Provide the [X, Y] coordinate of the cell's center where the given text is located.  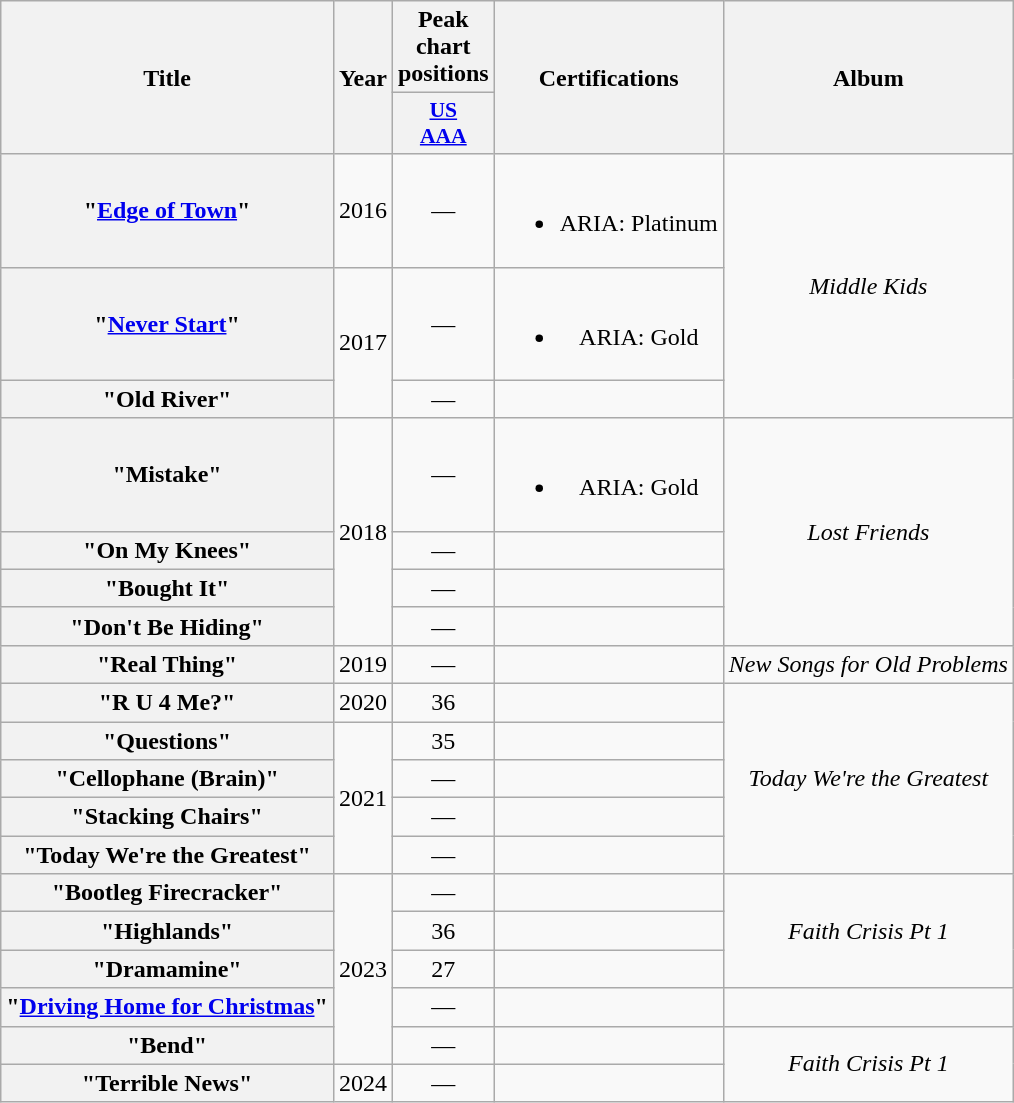
35 [443, 741]
"Bought It" [168, 588]
27 [443, 969]
Today We're the Greatest [868, 778]
"Mistake" [168, 474]
Middle Kids [868, 286]
"Cellophane (Brain)" [168, 779]
"R U 4 Me?" [168, 702]
2019 [362, 664]
USAAA [443, 124]
2020 [362, 702]
Lost Friends [868, 532]
"Real Thing" [168, 664]
"Old River" [168, 399]
"Never Start" [168, 324]
New Songs for Old Problems [868, 664]
Year [362, 78]
2024 [362, 1083]
2016 [362, 210]
2021 [362, 798]
"Questions" [168, 741]
Peak chart positions [443, 47]
2018 [362, 532]
Album [868, 78]
"Stacking Chairs" [168, 817]
"Driving Home for Christmas" [168, 1007]
Title [168, 78]
2023 [362, 969]
"Don't Be Hiding" [168, 626]
"Edge of Town" [168, 210]
ARIA: Platinum [608, 210]
"Bootleg Firecracker" [168, 893]
"Terrible News" [168, 1083]
"Highlands" [168, 931]
Certifications [608, 78]
"On My Knees" [168, 550]
"Dramamine" [168, 969]
"Bend" [168, 1045]
"Today We're the Greatest" [168, 855]
2017 [362, 342]
